Return the (X, Y) coordinate for the center point of the cell that contains the specified text.  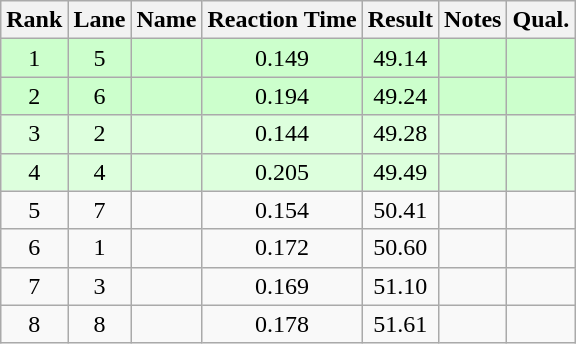
0.169 (282, 286)
51.61 (400, 324)
Name (166, 20)
Qual. (541, 20)
50.60 (400, 248)
49.24 (400, 96)
0.194 (282, 96)
51.10 (400, 286)
0.154 (282, 210)
49.28 (400, 134)
0.205 (282, 172)
49.14 (400, 58)
49.49 (400, 172)
0.172 (282, 248)
Result (400, 20)
0.144 (282, 134)
Lane (100, 20)
Reaction Time (282, 20)
Notes (473, 20)
0.149 (282, 58)
50.41 (400, 210)
0.178 (282, 324)
Rank (34, 20)
